Return the (X, Y) coordinate for the center point of the cell that contains the specified text.  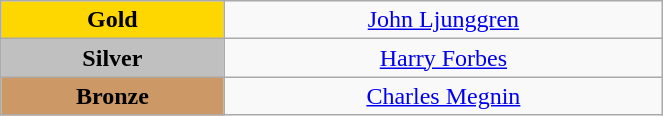
Charles Megnin (444, 96)
John Ljunggren (444, 20)
Silver (112, 58)
Harry Forbes (444, 58)
Gold (112, 20)
Bronze (112, 96)
